Capture the cell that displays the provided text and extract its [X, Y] central coordinate. 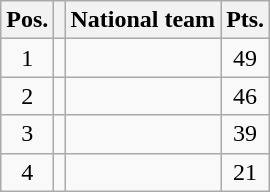
Pos. [28, 20]
3 [28, 134]
Pts. [246, 20]
49 [246, 58]
4 [28, 172]
21 [246, 172]
39 [246, 134]
National team [143, 20]
2 [28, 96]
1 [28, 58]
46 [246, 96]
